Return the [X, Y] coordinate for the center point of the cell that contains the specified text.  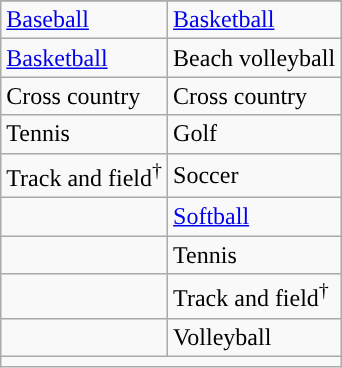
Softball [254, 217]
Baseball [84, 20]
Volleyball [254, 337]
Soccer [254, 176]
Beach volleyball [254, 58]
Golf [254, 134]
